Provide the [x, y] coordinate of the cell's center where the given text is located.  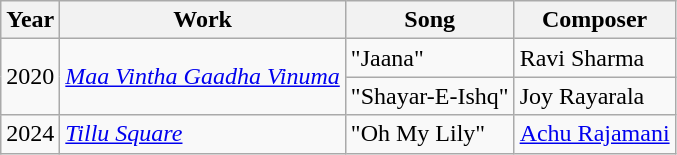
Tillu Square [202, 134]
2024 [30, 134]
"Jaana" [430, 58]
Year [30, 20]
"Shayar-E-Ishq" [430, 96]
Achu Rajamani [594, 134]
Maa Vintha Gaadha Vinuma [202, 77]
Composer [594, 20]
Work [202, 20]
Joy Rayarala [594, 96]
"Oh My Lily" [430, 134]
Song [430, 20]
Ravi Sharma [594, 58]
2020 [30, 77]
